Pinpoint the cell where the given text exists, returning its (x, y) midpoint coordinate. 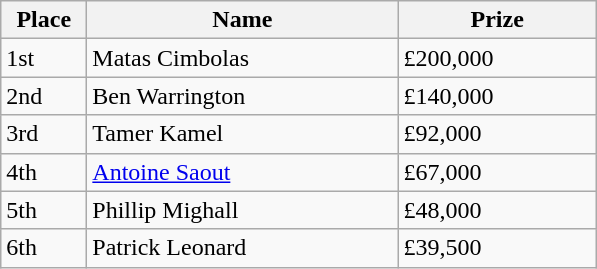
3rd (44, 134)
Antoine Saout (242, 172)
£67,000 (498, 172)
4th (44, 172)
Name (242, 20)
£200,000 (498, 58)
Phillip Mighall (242, 210)
Place (44, 20)
Prize (498, 20)
Tamer Kamel (242, 134)
£39,500 (498, 248)
Ben Warrington (242, 96)
£140,000 (498, 96)
Matas Cimbolas (242, 58)
2nd (44, 96)
Patrick Leonard (242, 248)
6th (44, 248)
1st (44, 58)
£48,000 (498, 210)
5th (44, 210)
£92,000 (498, 134)
